From the cell containing the given text, extract its center point as [x, y] coordinate. 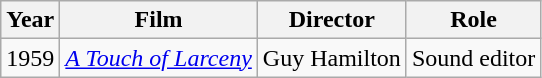
Sound editor [473, 58]
Role [473, 20]
Guy Hamilton [332, 58]
Year [30, 20]
Film [159, 20]
A Touch of Larceny [159, 58]
1959 [30, 58]
Director [332, 20]
